Detect which cell encompasses the target text, then output its [X, Y] center coordinate. 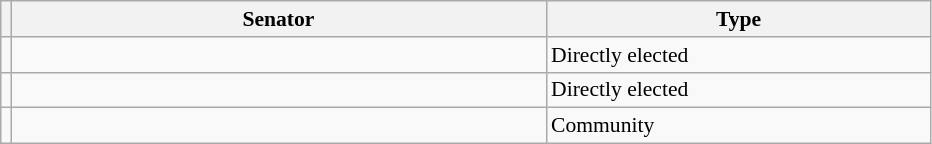
Community [738, 126]
Senator [278, 19]
Type [738, 19]
